Detect which cell encompasses the target text, then output its (x, y) center coordinate. 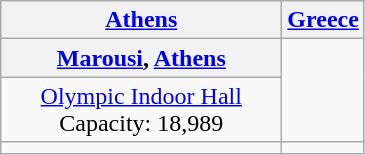
Marousi, Athens (142, 58)
Athens (142, 20)
Olympic Indoor HallCapacity: 18,989 (142, 110)
Greece (324, 20)
